Locate the cell with the specified text and output its (X, Y) center coordinate. 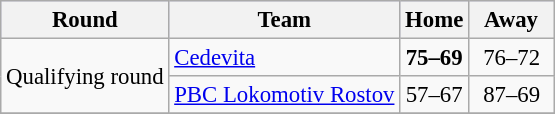
Team (284, 20)
76–72 (512, 58)
75–69 (434, 58)
Round (85, 20)
Home (434, 20)
Qualifying round (85, 76)
Cedevita (284, 58)
Away (512, 20)
PBC Lokomotiv Rostov (284, 95)
57–67 (434, 95)
87–69 (512, 95)
